Detect which cell encompasses the target text, then output its [x, y] center coordinate. 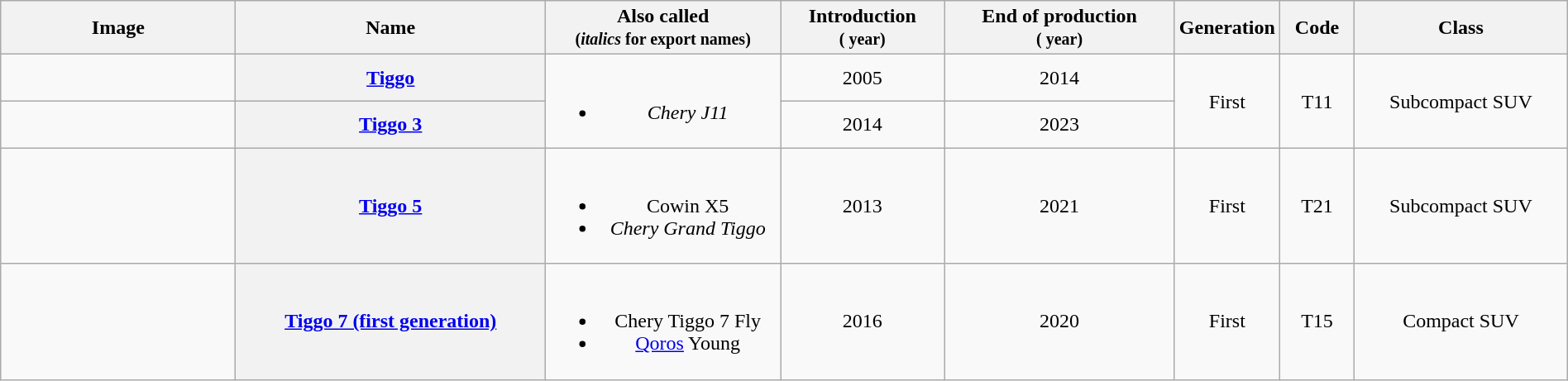
2005 [863, 78]
Tiggo 5 [390, 206]
Chery Tiggo 7 FlyQoros Young [663, 321]
Name [390, 28]
2016 [863, 321]
T21 [1317, 206]
Code [1317, 28]
Tiggo 7 (first generation) [390, 321]
Tiggo 3 [390, 124]
Image [118, 28]
2013 [863, 206]
Introduction( year) [863, 28]
2020 [1060, 321]
Class [1461, 28]
Also called(italics for export names) [663, 28]
Tiggo [390, 78]
2023 [1060, 124]
Cowin X5Chery Grand Tiggo [663, 206]
Chery J11 [663, 101]
End of production( year) [1060, 28]
T11 [1317, 101]
2021 [1060, 206]
T15 [1317, 321]
Compact SUV [1461, 321]
Generation [1227, 28]
